Locate the cell with the specified text and output its [X, Y] center coordinate. 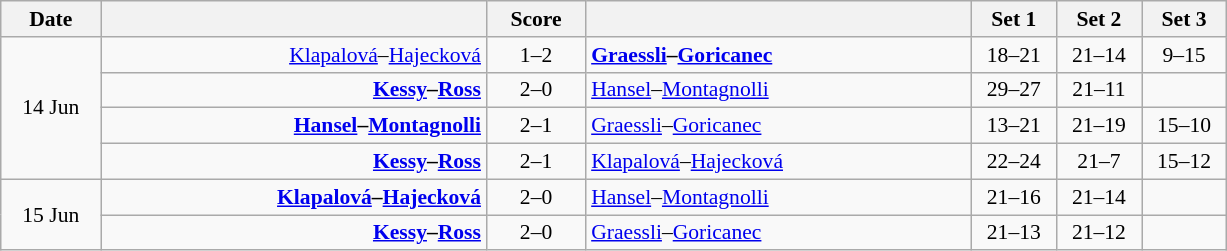
1–2 [536, 55]
Set 3 [1184, 19]
Set 1 [1014, 19]
21–11 [1098, 90]
Score [536, 19]
21–7 [1098, 162]
Set 2 [1098, 19]
22–24 [1014, 162]
29–27 [1014, 90]
14 Jun [51, 108]
9–15 [1184, 55]
15–10 [1184, 126]
21–13 [1014, 233]
18–21 [1014, 55]
13–21 [1014, 126]
21–16 [1014, 197]
21–12 [1098, 233]
Date [51, 19]
15 Jun [51, 214]
21–19 [1098, 126]
15–12 [1184, 162]
